Scan for the cell matching the given text and deliver its [x, y] coordinate at center. 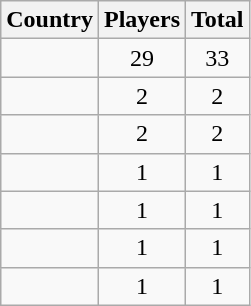
Players [142, 20]
Total [218, 20]
29 [142, 58]
33 [218, 58]
Country [50, 20]
